Pinpoint the cell where the given text exists, returning its [x, y] midpoint coordinate. 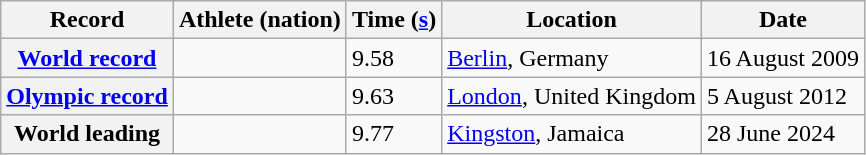
Kingston, Jamaica [572, 134]
Athlete (nation) [260, 20]
9.77 [394, 134]
16 August 2009 [782, 58]
9.63 [394, 96]
Berlin, Germany [572, 58]
Olympic record [88, 96]
Date [782, 20]
Location [572, 20]
World leading [88, 134]
28 June 2024 [782, 134]
5 August 2012 [782, 96]
London, United Kingdom [572, 96]
Record [88, 20]
9.58 [394, 58]
Time (s) [394, 20]
World record [88, 58]
